Provide the (X, Y) coordinate of the cell's center where the given text is located.  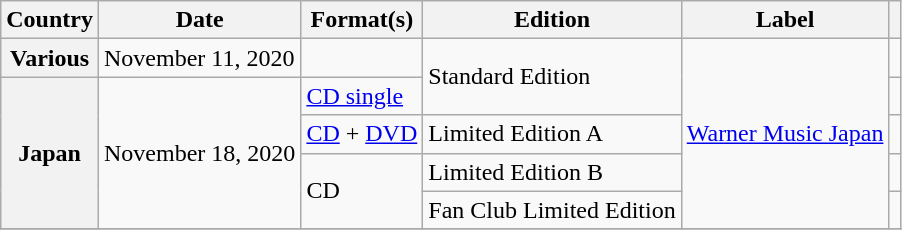
CD single (362, 96)
Format(s) (362, 20)
November 18, 2020 (199, 153)
November 11, 2020 (199, 58)
Country (50, 20)
CD (362, 191)
Warner Music Japan (785, 134)
Japan (50, 153)
Limited Edition B (552, 172)
Label (785, 20)
Limited Edition A (552, 134)
Various (50, 58)
CD + DVD (362, 134)
Fan Club Limited Edition (552, 210)
Date (199, 20)
Edition (552, 20)
Standard Edition (552, 77)
